Detect which cell encompasses the target text, then output its [X, Y] center coordinate. 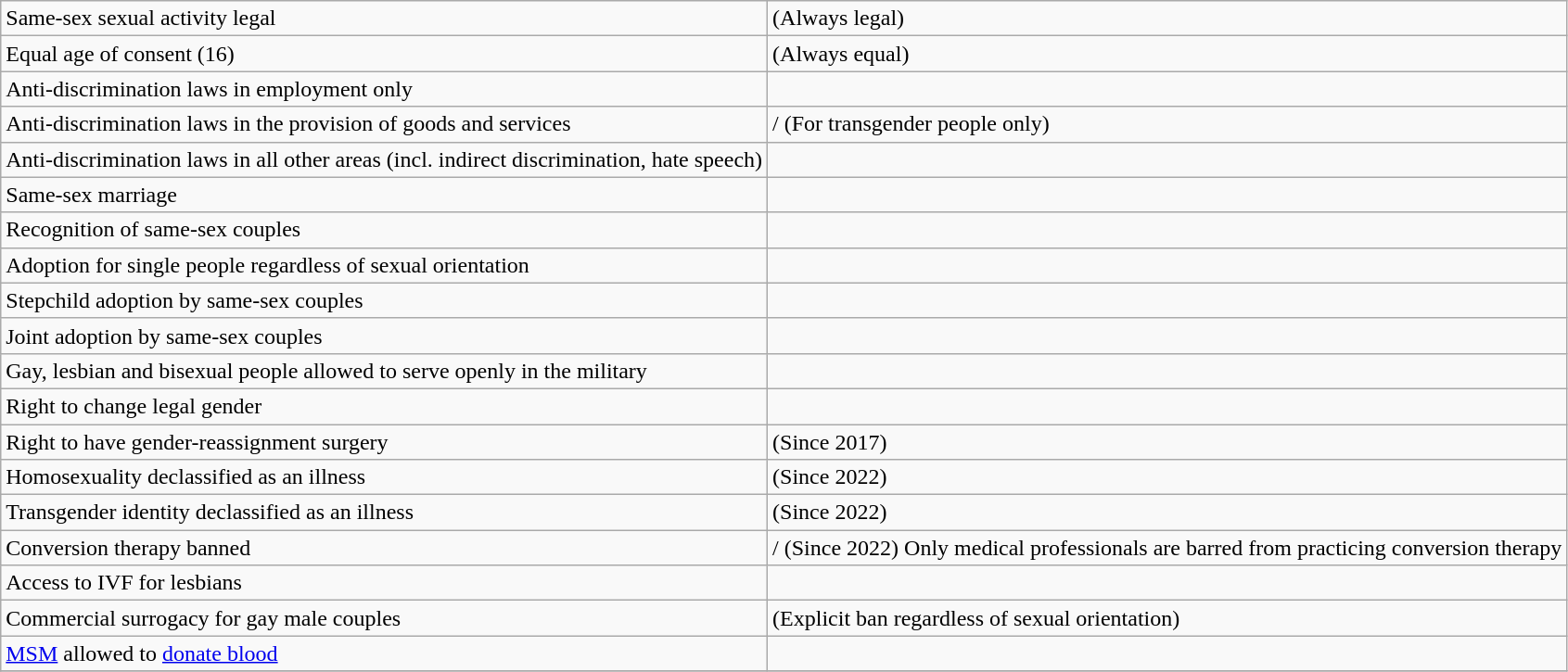
Same-sex sexual activity legal [384, 19]
(Since 2017) [1167, 442]
Joint adoption by same-sex couples [384, 336]
/ (For transgender people only) [1167, 124]
Anti-discrimination laws in the provision of goods and services [384, 124]
(Always legal) [1167, 19]
Stepchild adoption by same-sex couples [384, 300]
Right to have gender-reassignment surgery [384, 442]
MSM allowed to donate blood [384, 653]
Homosexuality declassified as an illness [384, 477]
Access to IVF for lesbians [384, 583]
Recognition of same-sex couples [384, 230]
(Always equal) [1167, 54]
Right to change legal gender [384, 406]
Same-sex marriage [384, 195]
(Explicit ban regardless of sexual orientation) [1167, 618]
Commercial surrogacy for gay male couples [384, 618]
Equal age of consent (16) [384, 54]
Anti-discrimination laws in all other areas (incl. indirect discrimination, hate speech) [384, 159]
Transgender identity declassified as an illness [384, 513]
/ (Since 2022) Only medical professionals are barred from practicing conversion therapy [1167, 548]
Gay, lesbian and bisexual people allowed to serve openly in the military [384, 371]
Anti-discrimination laws in employment only [384, 89]
Conversion therapy banned [384, 548]
Adoption for single people regardless of sexual orientation [384, 265]
